Pinpoint the cell where the given text exists, returning its (x, y) midpoint coordinate. 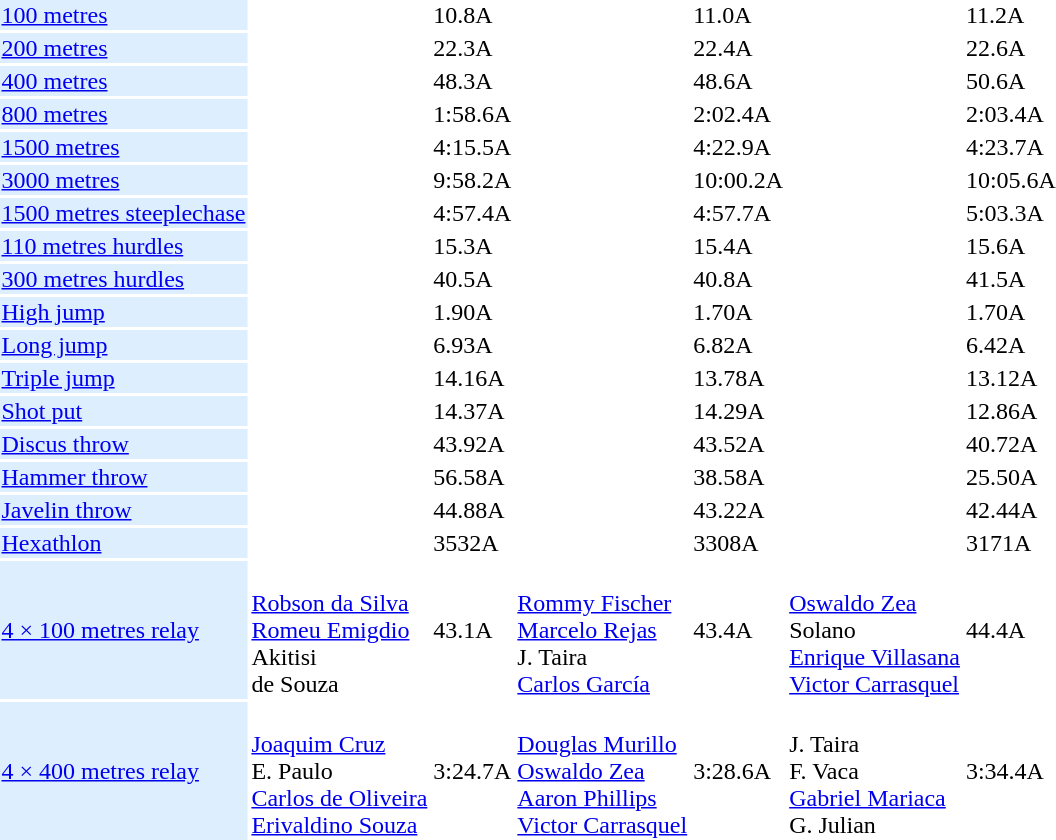
Javelin throw (124, 510)
Hexathlon (124, 543)
3532A (472, 543)
4:22.9A (738, 147)
3:24.7A (472, 771)
11.0A (738, 15)
800 metres (124, 114)
48.6A (738, 81)
14.37A (472, 411)
6.82A (738, 345)
100 metres (124, 15)
400 metres (124, 81)
Joaquim Cruz E. Paulo Carlos de Oliveira Erivaldino Souza (340, 771)
4 × 400 metres relay (124, 771)
3308A (738, 543)
4 × 100 metres relay (124, 630)
14.29A (738, 411)
1.90A (472, 312)
1:58.6A (472, 114)
48.3A (472, 81)
13.78A (738, 378)
43.22A (738, 510)
22.3A (472, 48)
2:02.4A (738, 114)
1500 metres (124, 147)
200 metres (124, 48)
3:28.6A (738, 771)
Shot put (124, 411)
4:57.4A (472, 213)
Hammer throw (124, 477)
J. Taira F. Vaca Gabriel Mariaca G. Julian (875, 771)
15.3A (472, 246)
Oswaldo Zea Solano Enrique Villasana Victor Carrasquel (875, 630)
1500 metres steeplechase (124, 213)
14.16A (472, 378)
4:57.7A (738, 213)
10.8A (472, 15)
Rommy Fischer Marcelo Rejas J. Taira Carlos García (602, 630)
110 metres hurdles (124, 246)
43.52A (738, 444)
43.1A (472, 630)
43.92A (472, 444)
Long jump (124, 345)
10:00.2A (738, 180)
Triple jump (124, 378)
1.70A (738, 312)
40.5A (472, 279)
3000 metres (124, 180)
43.4A (738, 630)
44.88A (472, 510)
Robson da Silva Romeu Emigdio Akitisi de Souza (340, 630)
40.8A (738, 279)
Discus throw (124, 444)
4:15.5A (472, 147)
56.58A (472, 477)
38.58A (738, 477)
9:58.2A (472, 180)
6.93A (472, 345)
Douglas Murillo Oswaldo Zea Aaron Phillips Victor Carrasquel (602, 771)
22.4A (738, 48)
High jump (124, 312)
15.4A (738, 246)
300 metres hurdles (124, 279)
